Detect which cell encompasses the target text, then output its (X, Y) center coordinate. 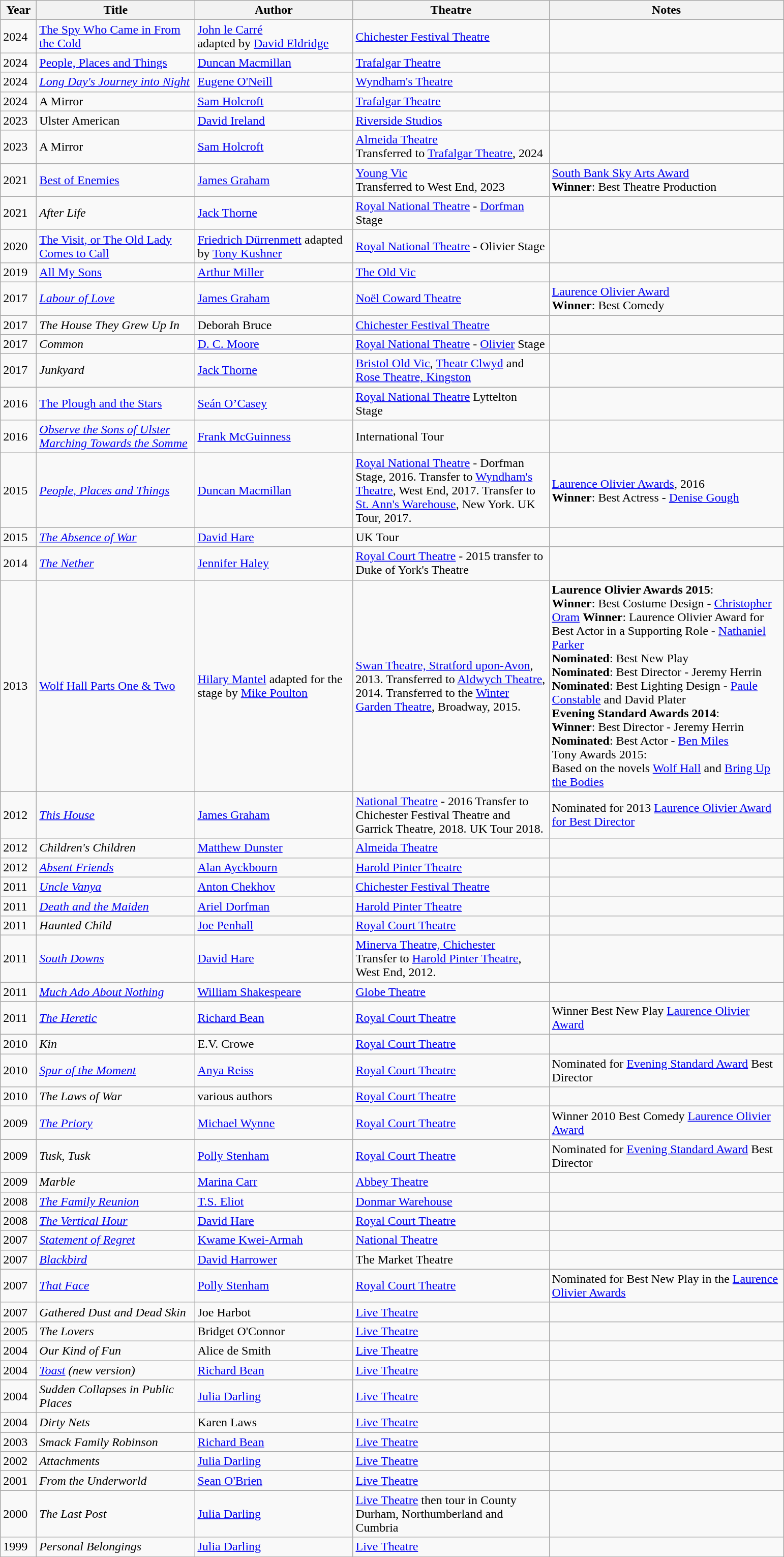
Laurence Olivier Awards, 2016Winner: Best Actress - Denise Gough (666, 490)
Karen Laws (274, 1423)
Alan Ayckbourn (274, 867)
Nominated for Best New Play in the Laurence Olivier Awards (666, 1286)
The Old Vic (451, 272)
UK Tour (451, 537)
Long Day's Journey into Night (116, 82)
Jennifer Haley (274, 564)
Abbey Theatre (451, 1182)
Author (274, 10)
Smack Family Robinson (116, 1442)
Spur of the Moment (116, 1070)
Marina Carr (274, 1182)
Winner 2010 Best Comedy Laurence Olivier Award (666, 1123)
various authors (274, 1097)
Young VicTransferred to West End, 2023 (451, 180)
Tusk, Tusk (116, 1156)
Minerva Theatre, ChichesterTransfer to Harold Pinter Theatre, West End, 2012. (451, 958)
Gathered Dust and Dead Skin (116, 1312)
Absent Friends (116, 867)
Sudden Collapses in Public Places (116, 1397)
Donmar Warehouse (451, 1201)
The Heretic (116, 1018)
Joe Harbot (274, 1312)
Ariel Dorfman (274, 906)
1999 (18, 1547)
2003 (18, 1442)
Marble (116, 1182)
Anya Reiss (274, 1070)
Personal Belongings (116, 1547)
Seán O’Casey (274, 404)
The Lovers (116, 1331)
Bristol Old Vic, Theatr Clwyd and Rose Theatre, Kingston (451, 370)
Theatre (451, 10)
Swan Theatre, Stratford upon-Avon, 2013. Transferred to Aldwych Theatre, 2014. Transferred to the Winter Garden Theatre, Broadway, 2015. (451, 686)
Laurence Olivier AwardWinner: Best Comedy (666, 298)
Frank McGuinness (274, 436)
South Bank Sky Arts AwardWinner: Best Theatre Production (666, 180)
Almeida TheatreTransferred to Trafalgar Theatre, 2024 (451, 146)
Attachments (116, 1461)
The Absence of War (116, 537)
Alice de Smith (274, 1350)
Friedrich Dürrenmett adapted by Tony Kushner (274, 246)
2002 (18, 1461)
Royal National Theatre Lyttelton Stage (451, 404)
Children's Children (116, 848)
D. C. Moore (274, 344)
Blackbird (116, 1259)
Junkyard (116, 370)
Toast (new version) (116, 1370)
Uncle Vanya (116, 887)
2013 (18, 686)
Globe Theatre (451, 991)
2001 (18, 1481)
Notes (666, 10)
David Harrower (274, 1259)
The Nether (116, 564)
Labour of Love (116, 298)
Michael Wynne (274, 1123)
National Theatre (451, 1240)
All My Sons (116, 272)
Best of Enemies (116, 180)
2005 (18, 1331)
Wyndham's Theatre (451, 82)
Riverside Studios (451, 121)
Nominated for 2013 Laurence Olivier Award for Best Director (666, 815)
International Tour (451, 436)
The Plough and the Stars (116, 404)
That Face (116, 1286)
Ulster American (116, 121)
Bridget O'Connor (274, 1331)
Royal Court Theatre - 2015 transfer to Duke of York's Theatre (451, 564)
Year (18, 10)
The Family Reunion (116, 1201)
Joe Penhall (274, 925)
The House They Grew Up In (116, 325)
National Theatre - 2016 Transfer to Chichester Festival Theatre and Garrick Theatre, 2018. UK Tour 2018. (451, 815)
This House (116, 815)
The Spy Who Came in From the Cold (116, 37)
Sean O'Brien (274, 1481)
Royal National Theatre - Dorfman Stage (451, 213)
The Market Theatre (451, 1259)
2019 (18, 272)
David Ireland (274, 121)
Title (116, 10)
The Vertical Hour (116, 1221)
Common (116, 344)
Kwame Kwei-Armah (274, 1240)
Much Ado About Nothing (116, 991)
Matthew Dunster (274, 848)
Wolf Hall Parts One & Two (116, 686)
Our Kind of Fun (116, 1350)
John le Carréadapted by David Eldridge (274, 37)
Eugene O'Neill (274, 82)
The Laws of War (116, 1097)
Kin (116, 1044)
2000 (18, 1514)
Live Theatre then tour in County Durham, Northumberland and Cumbria (451, 1514)
Winner Best New Play Laurence Olivier Award (666, 1018)
From the Underworld (116, 1481)
Statement of Regret (116, 1240)
The Last Post (116, 1514)
Arthur Miller (274, 272)
After Life (116, 213)
2014 (18, 564)
Almeida Theatre (451, 848)
E.V. Crowe (274, 1044)
The Visit, or The Old Lady Comes to Call (116, 246)
Death and the Maiden (116, 906)
2020 (18, 246)
T.S. Eliot (274, 1201)
Dirty Nets (116, 1423)
Haunted Child (116, 925)
Observe the Sons of Ulster Marching Towards the Somme (116, 436)
Deborah Bruce (274, 325)
Noël Coward Theatre (451, 298)
The Priory (116, 1123)
Hilary Mantel adapted for the stage by Mike Poulton (274, 686)
Anton Chekhov (274, 887)
South Downs (116, 958)
William Shakespeare (274, 991)
